Scan for the cell matching the given text and deliver its [X, Y] coordinate at center. 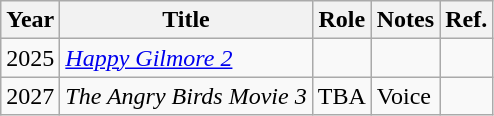
Ref. [466, 20]
Voice [405, 96]
The Angry Birds Movie 3 [186, 96]
Title [186, 20]
TBA [342, 96]
2025 [30, 58]
Notes [405, 20]
Year [30, 20]
Happy Gilmore 2 [186, 58]
2027 [30, 96]
Role [342, 20]
